Find where the given text appears and provide that cell's center as (x, y) coordinate. 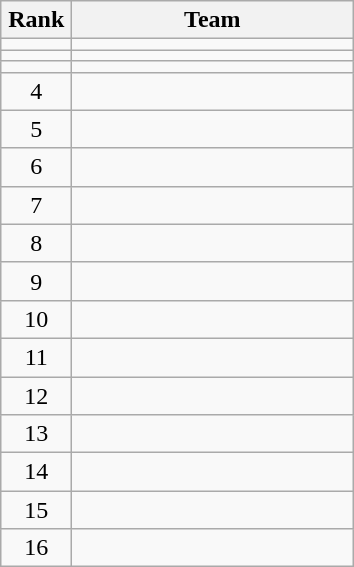
7 (36, 205)
15 (36, 510)
Rank (36, 20)
5 (36, 129)
8 (36, 243)
9 (36, 281)
10 (36, 319)
4 (36, 91)
13 (36, 434)
6 (36, 167)
14 (36, 472)
12 (36, 395)
Team (212, 20)
16 (36, 548)
11 (36, 357)
